Pinpoint the cell where the given text exists, returning its [x, y] midpoint coordinate. 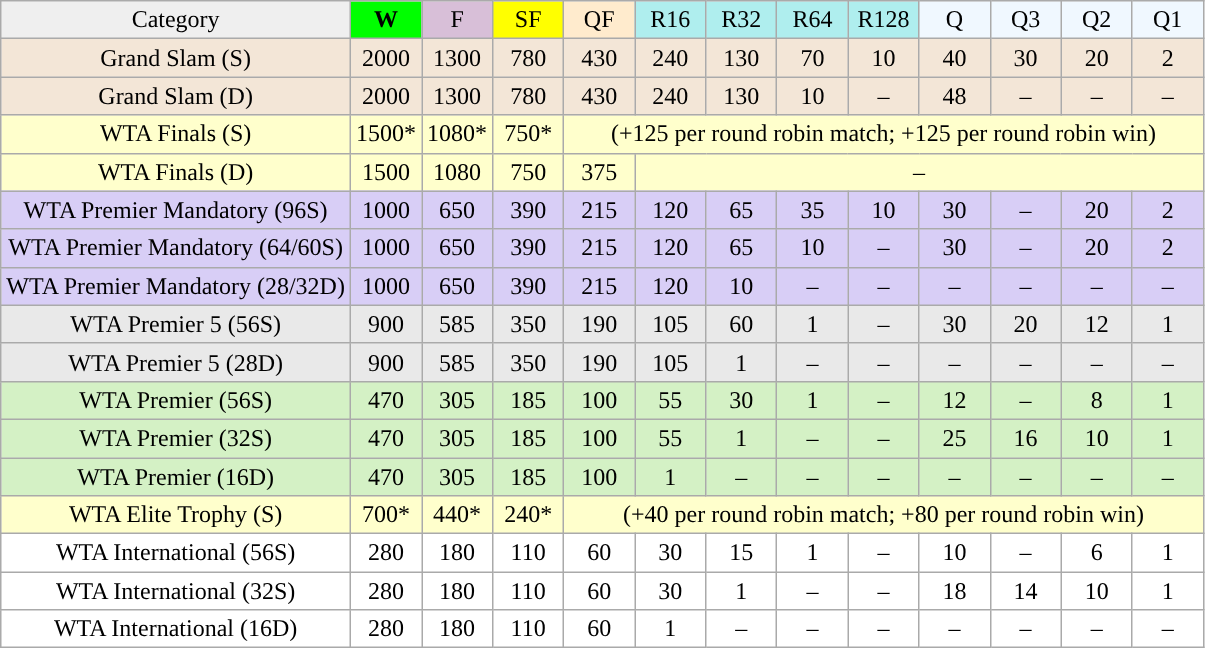
6 [1096, 553]
Grand Slam (S) [176, 58]
SF [528, 20]
R64 [812, 20]
WTA Premier (16D) [176, 477]
8 [1096, 400]
15 [742, 553]
1080* [458, 134]
WTA International (56S) [176, 553]
750* [528, 134]
70 [812, 58]
WTA Premier Mandatory (96S) [176, 210]
(+40 per round robin match; +80 per round robin win) [884, 515]
WTA Elite Trophy (S) [176, 515]
48 [954, 96]
Category [176, 20]
18 [954, 591]
700* [386, 515]
R128 [884, 20]
1080 [458, 172]
35 [812, 210]
440* [458, 515]
WTA Premier Mandatory (28/32D) [176, 286]
375 [600, 172]
16 [1026, 438]
WTA Premier 5 (56S) [176, 324]
40 [954, 58]
14 [1026, 591]
Q2 [1096, 20]
F [458, 20]
WTA Finals (D) [176, 172]
W [386, 20]
R16 [670, 20]
Q1 [1168, 20]
WTA Premier 5 (28D) [176, 362]
Grand Slam (D) [176, 96]
R32 [742, 20]
1500 [386, 172]
Q3 [1026, 20]
750 [528, 172]
WTA International (32S) [176, 591]
QF [600, 20]
WTA Premier (32S) [176, 438]
WTA Finals (S) [176, 134]
WTA Premier (56S) [176, 400]
WTA Premier Mandatory (64/60S) [176, 248]
(+125 per round robin match; +125 per round robin win) [884, 134]
Q [954, 20]
25 [954, 438]
240* [528, 515]
WTA International (16D) [176, 629]
1500* [386, 134]
